Search for the cell housing the specified text and yield its [X, Y] center coordinate. 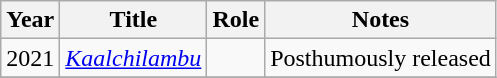
Year [30, 20]
Title [134, 20]
Notes [381, 20]
2021 [30, 58]
Posthumously released [381, 58]
Kaalchilambu [134, 58]
Role [236, 20]
